Return (x, y) of the center of cell containing provided text 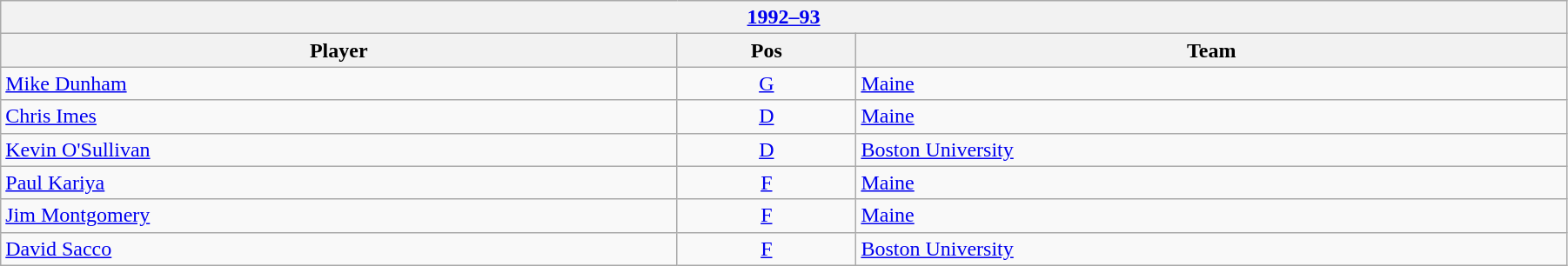
Player (339, 50)
Paul Kariya (339, 183)
Team (1211, 50)
Chris Imes (339, 116)
David Sacco (339, 249)
1992–93 (784, 17)
G (767, 83)
Mike Dunham (339, 83)
Pos (767, 50)
Kevin O'Sullivan (339, 150)
Jim Montgomery (339, 216)
